Scan for the cell matching the given text and deliver its (X, Y) coordinate at center. 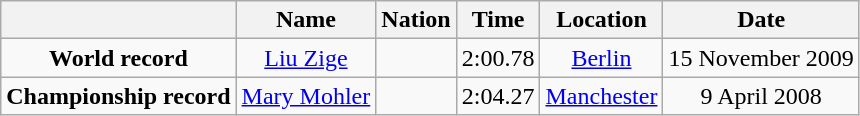
Berlin (602, 58)
Name (306, 20)
Nation (416, 20)
Manchester (602, 96)
9 April 2008 (761, 96)
Time (498, 20)
Championship record (118, 96)
15 November 2009 (761, 58)
Liu Zige (306, 58)
2:00.78 (498, 58)
Mary Mohler (306, 96)
World record (118, 58)
Location (602, 20)
2:04.27 (498, 96)
Date (761, 20)
